Output the (x, y) coordinate of the center of the cell containing the given text.  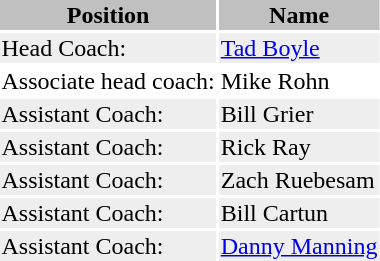
Head Coach: (108, 48)
Associate head coach: (108, 81)
Tad Boyle (299, 48)
Mike Rohn (299, 81)
Bill Grier (299, 114)
Bill Cartun (299, 213)
Danny Manning (299, 246)
Zach Ruebesam (299, 180)
Rick Ray (299, 147)
Position (108, 15)
Name (299, 15)
